Locate the cell with the specified text and output its [x, y] center coordinate. 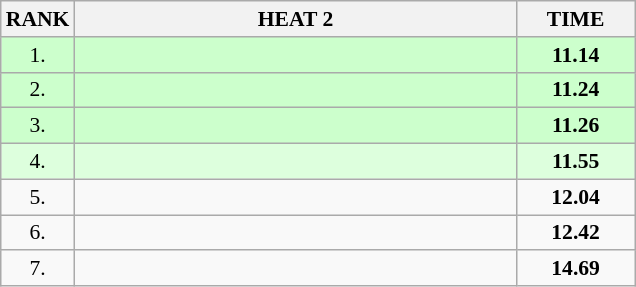
2. [38, 90]
7. [38, 269]
5. [38, 197]
RANK [38, 19]
1. [38, 55]
14.69 [576, 269]
11.14 [576, 55]
12.42 [576, 233]
6. [38, 233]
HEAT 2 [295, 19]
11.24 [576, 90]
TIME [576, 19]
11.55 [576, 162]
3. [38, 126]
11.26 [576, 126]
12.04 [576, 197]
4. [38, 162]
